Return the (x, y) coordinate for the center point of the cell that contains the specified text.  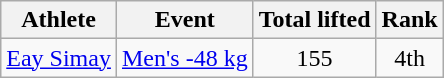
4th (410, 58)
Eay Simay (59, 58)
Total lifted (314, 20)
Men's -48 kg (184, 58)
Athlete (59, 20)
Rank (410, 20)
155 (314, 58)
Event (184, 20)
